For the text-containing cell, return its midpoint in [x, y] coordinate format. 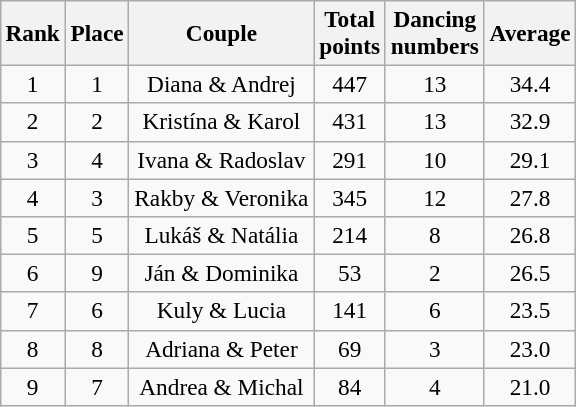
447 [350, 85]
69 [350, 349]
214 [350, 236]
27.8 [530, 198]
29.1 [530, 160]
23.5 [530, 311]
Kuly & Lucia [222, 311]
345 [350, 198]
Place [97, 34]
291 [350, 160]
Couple [222, 34]
Dancing numbers [434, 34]
Adriana & Peter [222, 349]
21.0 [530, 387]
34.4 [530, 85]
10 [434, 160]
26.8 [530, 236]
26.5 [530, 273]
Diana & Andrej [222, 85]
431 [350, 122]
Rakby & Veronika [222, 198]
53 [350, 273]
Lukáš & Natália [222, 236]
23.0 [530, 349]
141 [350, 311]
Andrea & Michal [222, 387]
12 [434, 198]
32.9 [530, 122]
Total points [350, 34]
84 [350, 387]
Ivana & Radoslav [222, 160]
Ján & Dominika [222, 273]
Rank [32, 34]
Kristína & Karol [222, 122]
Average [530, 34]
